Identify which cell holds the provided text, then report its (X, Y) central coordinate. 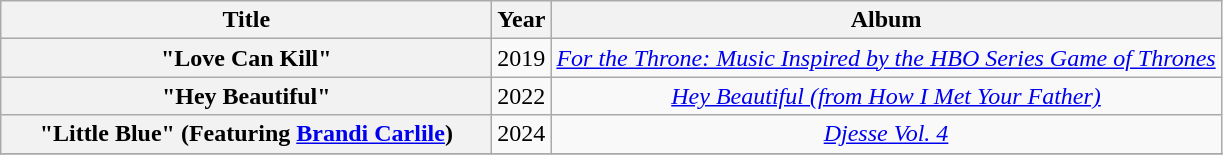
Hey Beautiful (from How I Met Your Father) (886, 96)
Year (522, 20)
"Hey Beautiful" (246, 96)
2019 (522, 58)
"Love Can Kill" (246, 58)
"Little Blue" (Featuring Brandi Carlile) (246, 134)
Title (246, 20)
For the Throne: Music Inspired by the HBO Series Game of Thrones (886, 58)
Album (886, 20)
Djesse Vol. 4 (886, 134)
2022 (522, 96)
2024 (522, 134)
